Determine the [X, Y] coordinate at the center of the cell enclosing the given text.  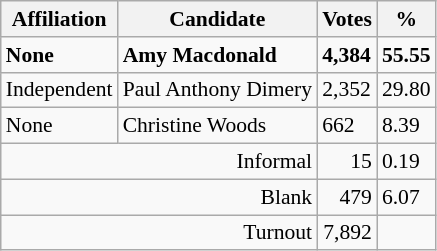
4,384 [347, 55]
29.80 [406, 90]
Turnout [159, 233]
Votes [347, 19]
15 [347, 162]
Affiliation [60, 19]
2,352 [347, 90]
7,892 [347, 233]
6.07 [406, 197]
Christine Woods [218, 126]
Blank [159, 197]
8.39 [406, 126]
Paul Anthony Dimery [218, 90]
662 [347, 126]
Informal [159, 162]
% [406, 19]
479 [347, 197]
Independent [60, 90]
0.19 [406, 162]
55.55 [406, 55]
Amy Macdonald [218, 55]
Candidate [218, 19]
